Scan for the cell matching the given text and deliver its (X, Y) coordinate at center. 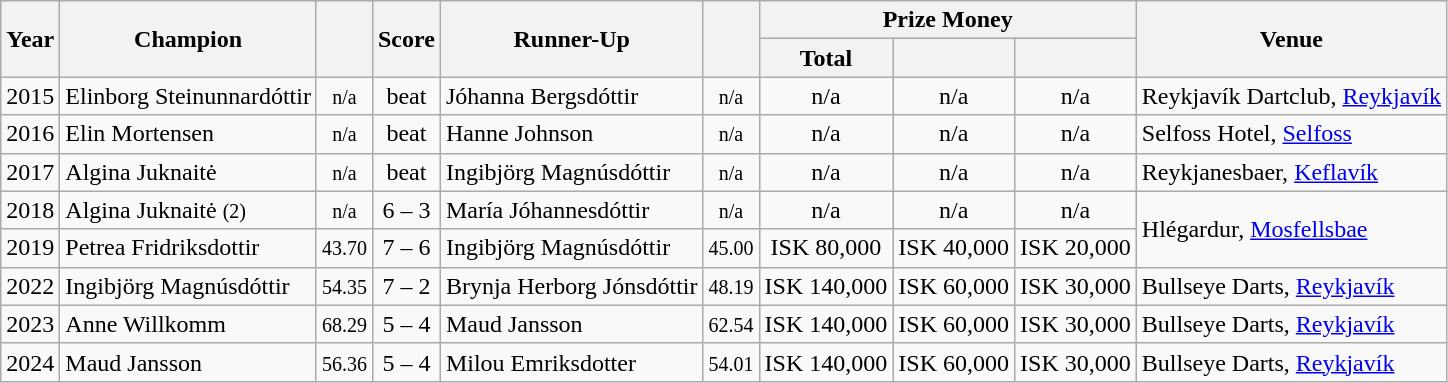
Reykjanesbaer, Keflavík (1291, 172)
María Jóhannesdóttir (572, 210)
ISK 80,000 (826, 248)
43.70 (344, 248)
45.00 (731, 248)
7 – 6 (406, 248)
Prize Money (948, 20)
2019 (30, 248)
Hlégardur, Mosfellsbae (1291, 229)
Anne Willkomm (188, 324)
54.35 (344, 286)
56.36 (344, 362)
Brynja Herborg Jónsdóttir (572, 286)
54.01 (731, 362)
6 – 3 (406, 210)
62.54 (731, 324)
Year (30, 39)
2024 (30, 362)
Milou Emriksdotter (572, 362)
68.29 (344, 324)
7 – 2 (406, 286)
ISK 40,000 (954, 248)
Total (826, 58)
Hanne Johnson (572, 134)
Selfoss Hotel, Selfoss (1291, 134)
2016 (30, 134)
Elinborg Steinunnardóttir (188, 96)
2015 (30, 96)
Reykjavík Dartclub, Reykjavík (1291, 96)
Champion (188, 39)
Venue (1291, 39)
Algina Juknaitė (188, 172)
48.19 (731, 286)
2023 (30, 324)
2018 (30, 210)
Runner-Up (572, 39)
2022 (30, 286)
Algina Juknaitė (2) (188, 210)
ISK 20,000 (1076, 248)
Jóhanna Bergsdóttir (572, 96)
2017 (30, 172)
Score (406, 39)
Petrea Fridriksdottir (188, 248)
Elin Mortensen (188, 134)
